Search for the cell housing the specified text and yield its [x, y] center coordinate. 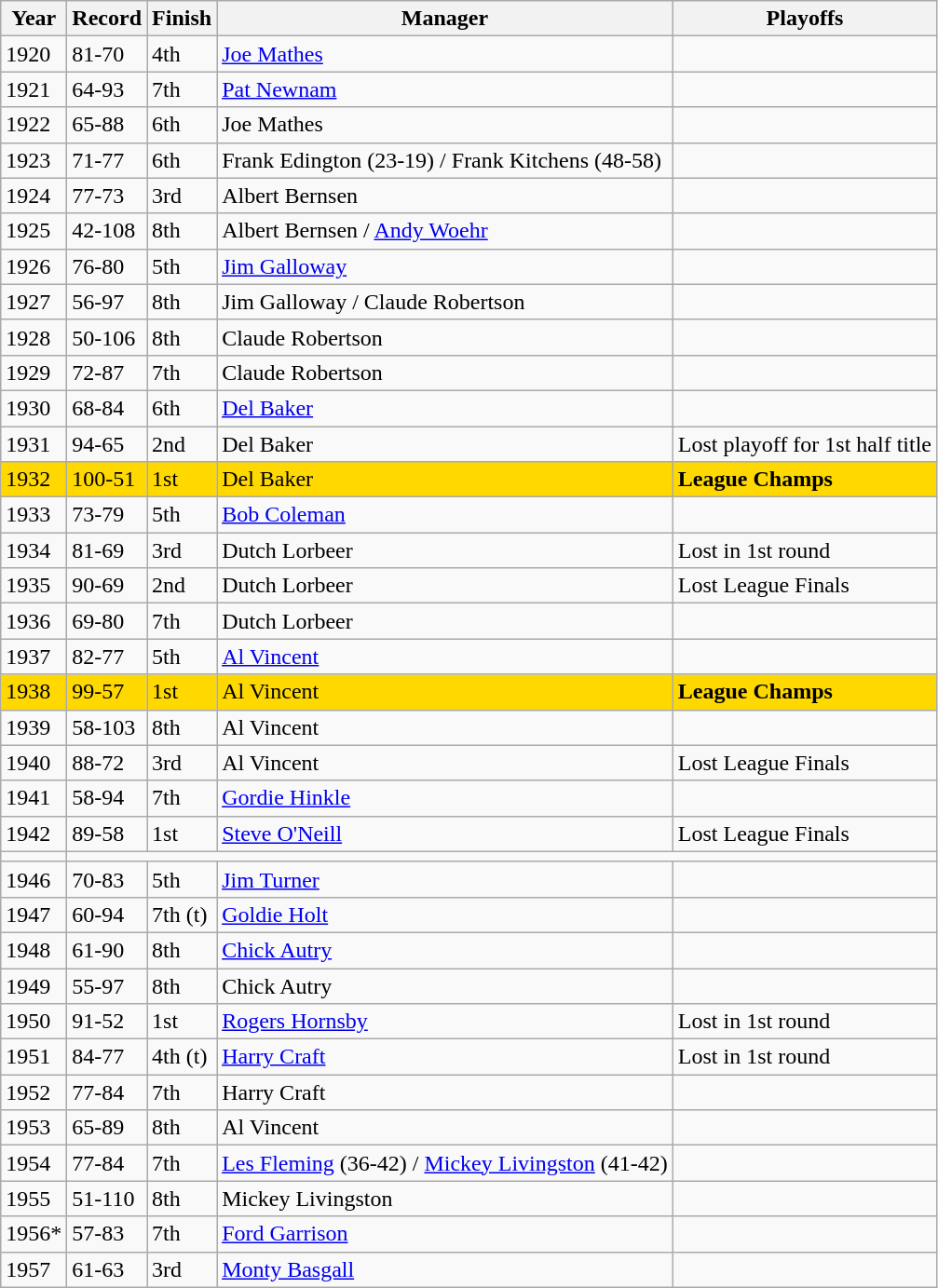
42-108 [107, 231]
Mickey Livingston [445, 1199]
1950 [34, 1022]
1940 [34, 763]
58-103 [107, 727]
1956* [34, 1234]
Albert Bernsen [445, 196]
99-57 [107, 692]
76-80 [107, 266]
64-93 [107, 89]
Finish [183, 19]
1951 [34, 1057]
61-63 [107, 1269]
1924 [34, 196]
1937 [34, 657]
70-83 [107, 879]
Pat Newnam [445, 89]
Ford Garrison [445, 1234]
1935 [34, 586]
61-90 [107, 950]
1952 [34, 1092]
1953 [34, 1128]
56-97 [107, 302]
Year [34, 19]
58-94 [107, 798]
Albert Bernsen / Andy Woehr [445, 231]
65-89 [107, 1128]
65-88 [107, 125]
1948 [34, 950]
1947 [34, 915]
90-69 [107, 586]
Gordie Hinkle [445, 798]
1931 [34, 444]
1949 [34, 986]
Steve O'Neill [445, 834]
72-87 [107, 373]
82-77 [107, 657]
Manager [445, 19]
84-77 [107, 1057]
1936 [34, 621]
Playoffs [805, 19]
91-52 [107, 1022]
Frank Edington (23-19) / Frank Kitchens (48-58) [445, 160]
50-106 [107, 337]
60-94 [107, 915]
81-69 [107, 550]
69-80 [107, 621]
4th [183, 54]
Jim Galloway [445, 266]
Les Fleming (36-42) / Mickey Livingston (41-42) [445, 1163]
1938 [34, 692]
1941 [34, 798]
7th (t) [183, 915]
1921 [34, 89]
57-83 [107, 1234]
1934 [34, 550]
1927 [34, 302]
1922 [34, 125]
1930 [34, 408]
1928 [34, 337]
1942 [34, 834]
Jim Turner [445, 879]
4th (t) [183, 1057]
100-51 [107, 480]
1920 [34, 54]
73-79 [107, 515]
77-73 [107, 196]
1923 [34, 160]
1933 [34, 515]
88-72 [107, 763]
1929 [34, 373]
51-110 [107, 1199]
Jim Galloway / Claude Robertson [445, 302]
Goldie Holt [445, 915]
1955 [34, 1199]
94-65 [107, 444]
81-70 [107, 54]
55-97 [107, 986]
1926 [34, 266]
Record [107, 19]
1946 [34, 879]
1939 [34, 727]
89-58 [107, 834]
1932 [34, 480]
Rogers Hornsby [445, 1022]
71-77 [107, 160]
68-84 [107, 408]
1925 [34, 231]
Lost playoff for 1st half title [805, 444]
1957 [34, 1269]
Monty Basgall [445, 1269]
1954 [34, 1163]
Bob Coleman [445, 515]
